Return (x, y) of the center of cell containing provided text 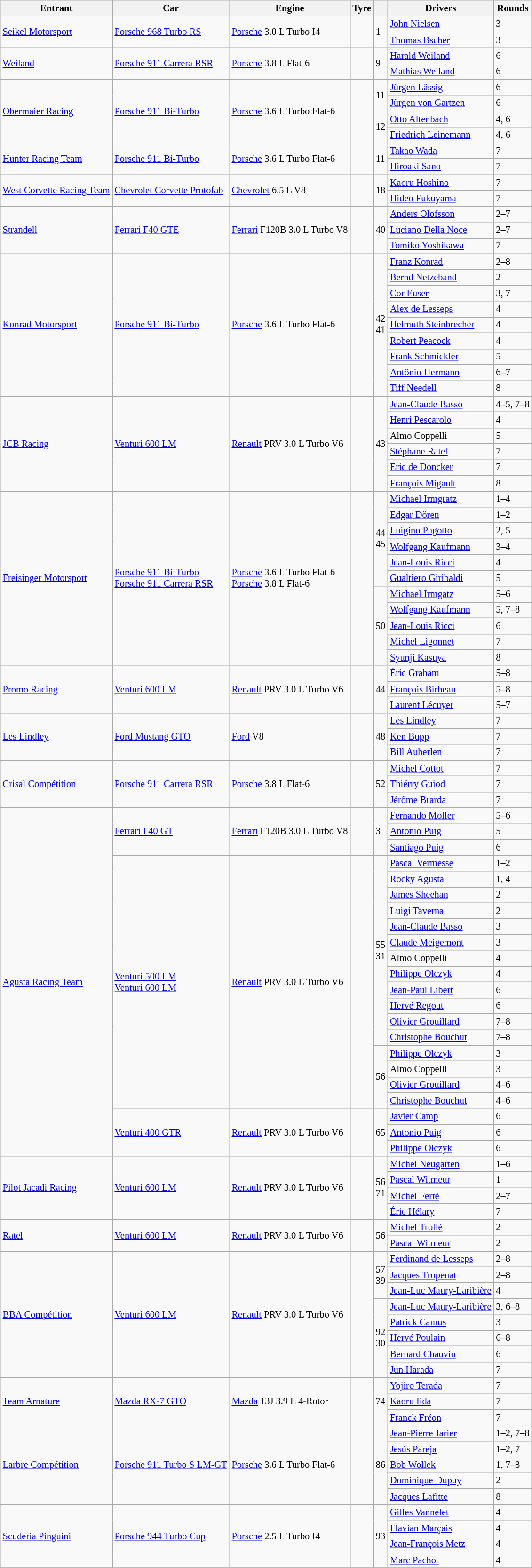
3, 7 (513, 293)
Kaoru Iida (440, 1401)
Hunter Racing Team (56, 158)
Éric Graham (440, 673)
86 (381, 1465)
Ken Bupp (440, 737)
Michel Cottot (440, 768)
Luigi Taverna (440, 911)
Jean-Pierre Jarier (440, 1433)
9 (381, 63)
Jacques Lafitte (440, 1496)
Tomiko Yoshikawa (440, 246)
2, 5 (513, 531)
Friedrich Leinemann (440, 135)
Michael Irmgatz (440, 594)
Thiérry Guiod (440, 784)
Stéphane Ratel (440, 452)
Otto Altenbach (440, 119)
Porsche 3.0 L Turbo I4 (290, 32)
Michel Ligonnet (440, 642)
Mathias Weiland (440, 72)
1–6 (513, 1164)
50 (381, 626)
40 (381, 230)
Obermaier Racing (56, 111)
5, 7–8 (513, 610)
Gilles Vannelet (440, 1512)
Car (171, 8)
6–7 (513, 372)
3–4 (513, 547)
Jacques Tropenat (440, 1275)
5739 (381, 1275)
52 (381, 784)
Seikel Motorsport (56, 32)
Henri Pescarolo (440, 420)
1–2, 7 (513, 1449)
Anders Olofsson (440, 214)
JCB Racing (56, 444)
Mazda 13J 3.9 L 4-Rotor (290, 1401)
Luciano Della Noce (440, 230)
Marc Pachot (440, 1560)
Eric de Doncker (440, 467)
Edgar Dören (440, 515)
Thomas Bscher (440, 40)
Mazda RX-7 GTO (171, 1401)
Flavian Marçais (440, 1528)
Éric Hélary (440, 1211)
Dominique Dupuy (440, 1480)
65 (381, 1132)
Bernd Netzeband (440, 277)
Jun Harada (440, 1370)
François Birbeau (440, 689)
Pascal Vermesse (440, 863)
Rocky Agusta (440, 879)
Bernard Chauvin (440, 1354)
Rounds (513, 8)
Jürgen von Gartzen (440, 103)
Harald Weiland (440, 56)
5–7 (513, 705)
Entrant (56, 8)
Porsche 2.5 L Turbo I4 (290, 1536)
1–2, 7–8 (513, 1433)
Michel Trollé (440, 1227)
Michael Irmgratz (440, 499)
Luigino Pagotto (440, 531)
James Sheehan (440, 895)
Chevrolet 6.5 L V8 (290, 190)
Jürgen Lässig (440, 88)
Hiroaki Sano (440, 167)
Scuderia Pinguini (56, 1536)
Crisal Compétition (56, 784)
Pilot Jacadi Racing (56, 1187)
Gualtiero Giribaldi (440, 578)
74 (381, 1401)
12 (381, 127)
Tiff Needell (440, 388)
Robert Peacock (440, 341)
Ferrari F40 GTE (171, 230)
1, 4 (513, 879)
Porsche 3.6 L Turbo Flat-6Porsche 3.8 L Flat-6 (290, 578)
Tyre (362, 8)
Drivers (440, 8)
Fernando Moller (440, 816)
Antônio Hermann (440, 372)
5531 (381, 950)
Venturi 500 LMVenturi 600 LM (171, 982)
Chevrolet Corvette Protofab (171, 190)
Jérôme Brarda (440, 800)
Strandell (56, 230)
Porsche 944 Turbo Cup (171, 1536)
Laurent Lécuyer (440, 705)
Franck Fréon (440, 1417)
Hervé Regout (440, 1006)
Jean-Paul Libert (440, 990)
Syunji Kasuya (440, 657)
John Nielsen (440, 24)
Ferdinand de Lesseps (440, 1259)
43 (381, 444)
Porsche 911 Turbo S LM-GT (171, 1465)
18 (381, 190)
Michel Neugarten (440, 1164)
Bill Auberlen (440, 752)
Promo Racing (56, 689)
François Migault (440, 483)
48 (381, 737)
Kaoru Hoshino (440, 183)
Weiland (56, 63)
Bob Wollek (440, 1465)
Team Arnature (56, 1401)
Porsche 968 Turbo RS (171, 32)
Santiago Puig (440, 847)
Hervé Poulain (440, 1338)
4445 (381, 539)
Engine (290, 8)
93 (381, 1536)
4241 (381, 325)
3, 6–8 (513, 1306)
Ford Mustang GTO (171, 737)
9230 (381, 1338)
Jesús Pareja (440, 1449)
6–8 (513, 1338)
Ratel (56, 1235)
4–5, 7–8 (513, 404)
5671 (381, 1187)
Takao Wada (440, 151)
1, 7–8 (513, 1465)
Alex de Lesseps (440, 309)
Hideo Fukuyama (440, 198)
Porsche 911 Bi-TurboPorsche 911 Carrera RSR (171, 578)
West Corvette Racing Team (56, 190)
Larbre Compétition (56, 1465)
Claude Meigemont (440, 942)
44 (381, 689)
Cor Euser (440, 293)
Yojiro Terada (440, 1385)
Jean-François Metz (440, 1544)
Javier Camp (440, 1116)
Konrad Motorsport (56, 325)
Patrick Camus (440, 1322)
BBA Compétition (56, 1314)
1–4 (513, 499)
Ford V8 (290, 737)
Venturi 400 GTR (171, 1132)
Michel Ferté (440, 1196)
Frank Schmickler (440, 357)
Freisinger Motorsport (56, 578)
Helmuth Steinbrecher (440, 325)
Agusta Racing Team (56, 982)
Ferrari F40 GT (171, 832)
Franz Konrad (440, 262)
